From the cell containing the given text, extract its center point as [X, Y] coordinate. 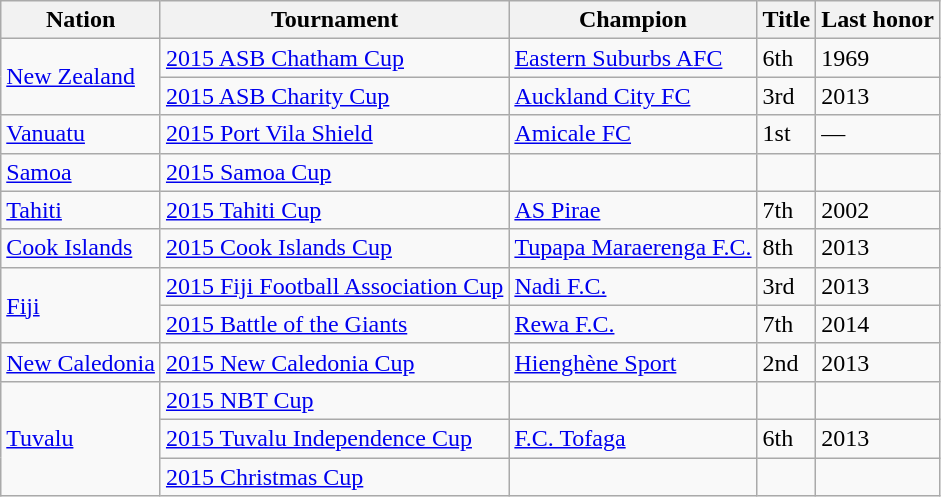
2015 Tuvalu Independence Cup [334, 438]
F.C. Tofaga [633, 438]
Rewa F.C. [633, 324]
1st [786, 134]
2015 Tahiti Cup [334, 210]
Hienghène Sport [633, 362]
Nadi F.C. [633, 286]
Samoa [81, 172]
Eastern Suburbs AFC [633, 58]
2015 Christmas Cup [334, 477]
— [878, 134]
2015 NBT Cup [334, 400]
Tahiti [81, 210]
2015 ASB Charity Cup [334, 96]
Cook Islands [81, 248]
Champion [633, 20]
2015 Battle of the Giants [334, 324]
AS Pirae [633, 210]
2002 [878, 210]
Fiji [81, 305]
2015 ASB Chatham Cup [334, 58]
2nd [786, 362]
New Caledonia [81, 362]
2015 Port Vila Shield [334, 134]
1969 [878, 58]
Tournament [334, 20]
Tuvalu [81, 438]
Tupapa Maraerenga F.C. [633, 248]
8th [786, 248]
New Zealand [81, 77]
Amicale FC [633, 134]
Last honor [878, 20]
2015 Fiji Football Association Cup [334, 286]
Auckland City FC [633, 96]
Vanuatu [81, 134]
2015 Samoa Cup [334, 172]
Title [786, 20]
2015 Cook Islands Cup [334, 248]
Nation [81, 20]
2015 New Caledonia Cup [334, 362]
2014 [878, 324]
